Return the (x, y) coordinate for the center point of the cell that contains the specified text.  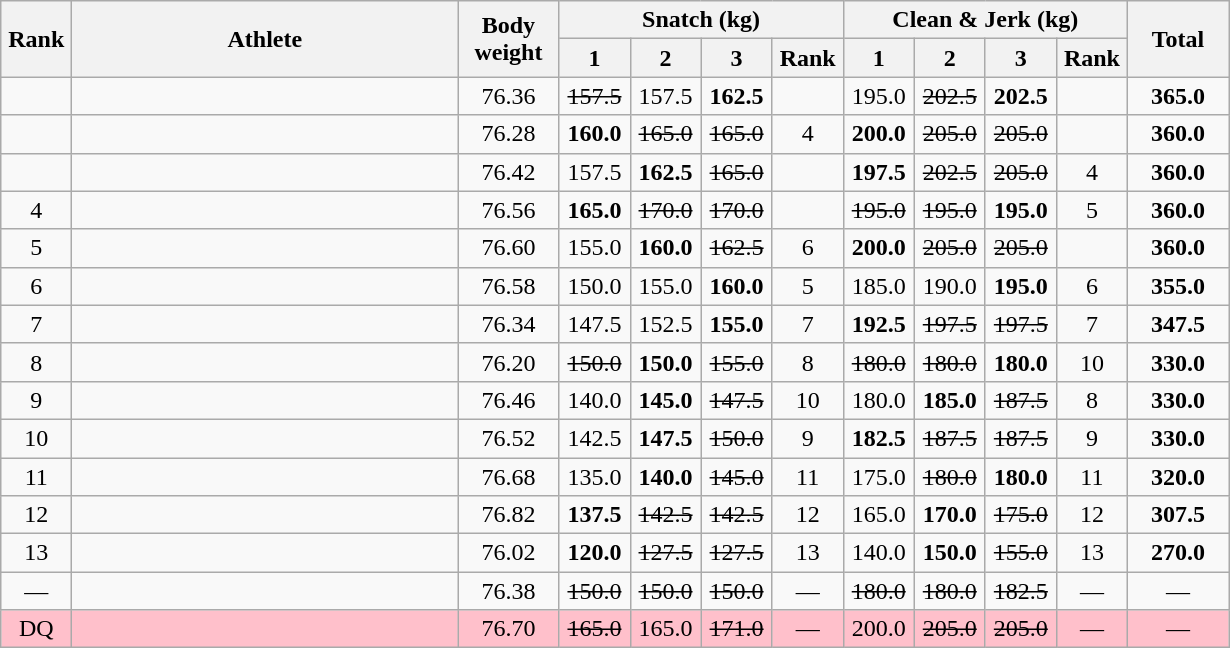
76.58 (508, 286)
320.0 (1178, 477)
76.68 (508, 477)
76.42 (508, 172)
152.5 (666, 324)
76.02 (508, 553)
355.0 (1178, 286)
76.28 (508, 134)
347.5 (1178, 324)
Athlete (265, 39)
76.82 (508, 515)
192.5 (878, 324)
76.70 (508, 629)
137.5 (594, 515)
135.0 (594, 477)
Body weight (508, 39)
307.5 (1178, 515)
76.36 (508, 96)
76.56 (508, 210)
DQ (36, 629)
76.52 (508, 438)
Total (1178, 39)
76.38 (508, 591)
Snatch (kg) (701, 20)
365.0 (1178, 96)
76.46 (508, 400)
76.34 (508, 324)
76.60 (508, 248)
190.0 (950, 286)
Clean & Jerk (kg) (985, 20)
120.0 (594, 553)
270.0 (1178, 553)
171.0 (736, 629)
76.20 (508, 362)
